Search for the cell housing the specified text and yield its [x, y] center coordinate. 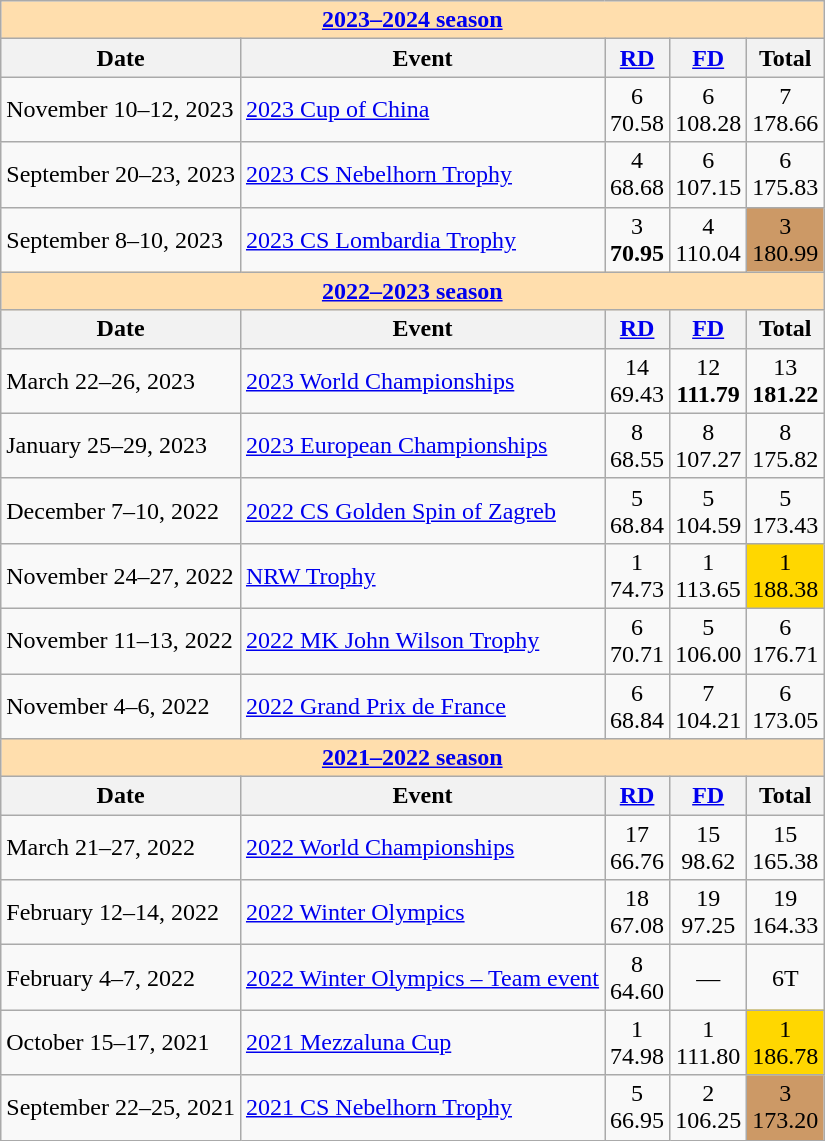
19 97.25 [708, 912]
November 4–6, 2022 [121, 706]
5 104.59 [708, 510]
6 70.58 [638, 110]
2022 Grand Prix de France [422, 706]
September 8–10, 2023 [121, 240]
February 4–7, 2022 [121, 978]
1 188.38 [786, 576]
5 66.95 [638, 1108]
19 164.33 [786, 912]
2023 Cup of China [422, 110]
6 68.84 [638, 706]
2023–2024 season [412, 20]
2022 Winter Olympics [422, 912]
12 111.79 [708, 380]
5 173.43 [786, 510]
2 106.25 [708, 1108]
1 74.98 [638, 1042]
2022 World Championships [422, 848]
December 7–10, 2022 [121, 510]
13 181.22 [786, 380]
7 178.66 [786, 110]
6 175.83 [786, 174]
7 104.21 [708, 706]
8 64.60 [638, 978]
September 20–23, 2023 [121, 174]
October 15–17, 2021 [121, 1042]
November 10–12, 2023 [121, 110]
17 66.76 [638, 848]
1 113.65 [708, 576]
3 173.20 [786, 1108]
1 74.73 [638, 576]
March 22–26, 2023 [121, 380]
4 68.68 [638, 174]
2023 World Championships [422, 380]
February 12–14, 2022 [121, 912]
November 24–27, 2022 [121, 576]
15 165.38 [786, 848]
September 22–25, 2021 [121, 1108]
4 110.04 [708, 240]
2021–2022 season [412, 758]
8 107.27 [708, 446]
2023 CS Lombardia Trophy [422, 240]
2023 European Championships [422, 446]
3 70.95 [638, 240]
— [708, 978]
8 175.82 [786, 446]
5 106.00 [708, 640]
2021 Mezzaluna Cup [422, 1042]
2022 MK John Wilson Trophy [422, 640]
1 111.80 [708, 1042]
1 186.78 [786, 1042]
2023 CS Nebelhorn Trophy [422, 174]
6 107.15 [708, 174]
6 108.28 [708, 110]
January 25–29, 2023 [121, 446]
8 68.55 [638, 446]
November 11–13, 2022 [121, 640]
2022 Winter Olympics – Team event [422, 978]
6 176.71 [786, 640]
6T [786, 978]
2022 CS Golden Spin of Zagreb [422, 510]
2022–2023 season [412, 291]
6 173.05 [786, 706]
6 70.71 [638, 640]
NRW Trophy [422, 576]
18 67.08 [638, 912]
14 69.43 [638, 380]
15 98.62 [708, 848]
March 21–27, 2022 [121, 848]
2021 CS Nebelhorn Trophy [422, 1108]
3 180.99 [786, 240]
5 68.84 [638, 510]
